Extract the (x, y) coordinate from the center of the cell holding the provided text.  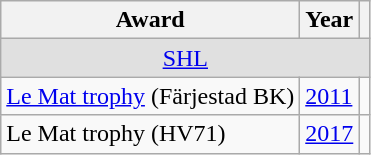
Award (150, 20)
Le Mat trophy (Färjestad BK) (150, 96)
2011 (330, 96)
2017 (330, 134)
Year (330, 20)
SHL (186, 58)
Le Mat trophy (HV71) (150, 134)
